Provide the [x, y] coordinate of the cell's center where the given text is located.  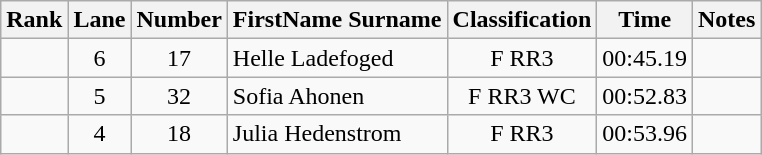
Number [179, 20]
4 [100, 134]
F RR3 WC [522, 96]
32 [179, 96]
Helle Ladefoged [337, 58]
17 [179, 58]
Time [645, 20]
5 [100, 96]
Classification [522, 20]
6 [100, 58]
FirstName Surname [337, 20]
00:53.96 [645, 134]
Lane [100, 20]
Notes [727, 20]
Sofia Ahonen [337, 96]
Julia Hedenstrom [337, 134]
18 [179, 134]
00:45.19 [645, 58]
00:52.83 [645, 96]
Rank [34, 20]
